Search for the cell housing the specified text and yield its (x, y) center coordinate. 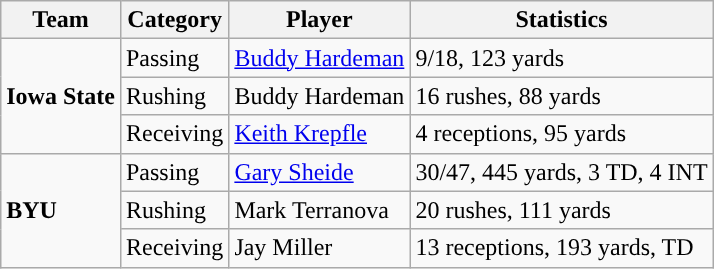
13 receptions, 193 yards, TD (562, 248)
BYU (61, 210)
9/18, 123 yards (562, 58)
Team (61, 20)
Mark Terranova (320, 210)
30/47, 445 yards, 3 TD, 4 INT (562, 172)
4 receptions, 95 yards (562, 134)
Gary Sheide (320, 172)
16 rushes, 88 yards (562, 96)
Statistics (562, 20)
Category (174, 20)
Player (320, 20)
Jay Miller (320, 248)
20 rushes, 111 yards (562, 210)
Iowa State (61, 96)
Keith Krepfle (320, 134)
